For the text-containing cell, return its midpoint in [X, Y] coordinate format. 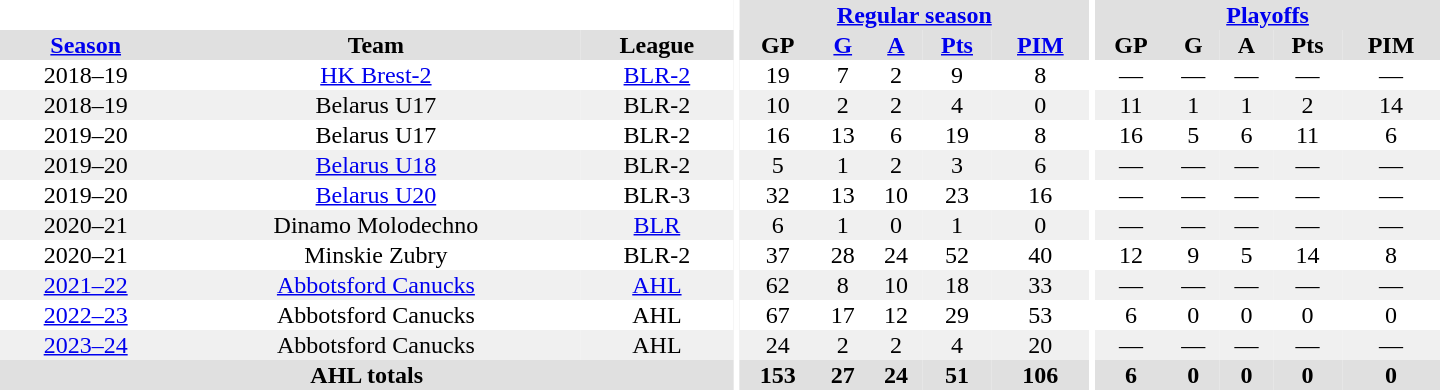
Playoffs [1268, 15]
67 [778, 315]
HK Brest-2 [376, 75]
2022–23 [86, 315]
106 [1040, 375]
23 [956, 195]
2021–22 [86, 285]
53 [1040, 315]
28 [842, 255]
Regular season [914, 15]
Dinamo Molodechno [376, 225]
Season [86, 45]
7 [842, 75]
51 [956, 375]
AHL totals [366, 375]
32 [778, 195]
37 [778, 255]
Minskie Zubry [376, 255]
62 [778, 285]
League [656, 45]
52 [956, 255]
Team [376, 45]
Belarus U18 [376, 165]
2023–24 [86, 345]
BLR [656, 225]
20 [1040, 345]
BLR-3 [656, 195]
153 [778, 375]
40 [1040, 255]
17 [842, 315]
18 [956, 285]
27 [842, 375]
29 [956, 315]
Belarus U20 [376, 195]
3 [956, 165]
33 [1040, 285]
